Identify which cell holds the provided text, then report its (X, Y) central coordinate. 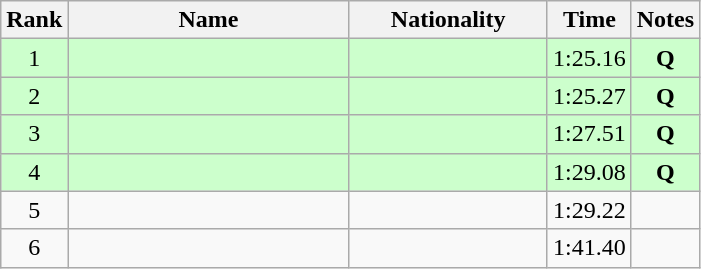
Name (208, 20)
6 (34, 248)
1:25.27 (589, 96)
2 (34, 96)
Rank (34, 20)
1:41.40 (589, 248)
Notes (665, 20)
1:29.08 (589, 172)
Time (589, 20)
1:27.51 (589, 134)
1 (34, 58)
1:25.16 (589, 58)
Nationality (448, 20)
1:29.22 (589, 210)
4 (34, 172)
3 (34, 134)
5 (34, 210)
